Return [X, Y] of the center of cell containing provided text 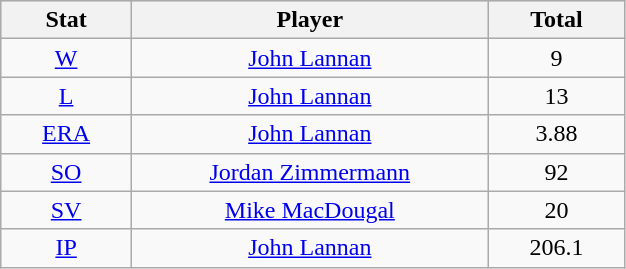
SO [66, 172]
Jordan Zimmermann [310, 172]
L [66, 96]
W [66, 58]
206.1 [556, 248]
IP [66, 248]
ERA [66, 134]
Total [556, 20]
92 [556, 172]
Mike MacDougal [310, 210]
13 [556, 96]
Player [310, 20]
20 [556, 210]
Stat [66, 20]
9 [556, 58]
3.88 [556, 134]
SV [66, 210]
